For the text-containing cell, return its midpoint in [X, Y] coordinate format. 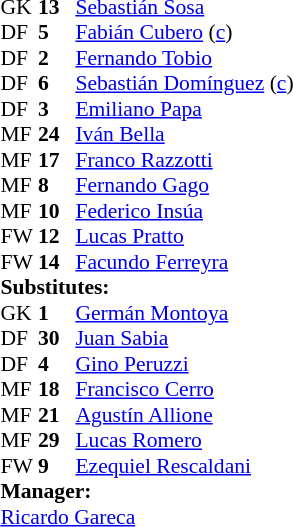
Emiliano Papa [184, 109]
Sebastián Domínguez (c) [184, 83]
Lucas Romero [184, 441]
8 [57, 185]
29 [57, 441]
Agustín Allione [184, 415]
Manager: [146, 491]
5 [57, 33]
30 [57, 339]
12 [57, 237]
Gino Peruzzi [184, 364]
18 [57, 389]
14 [57, 262]
Fernando Gago [184, 185]
9 [57, 466]
Germán Montoya [184, 313]
24 [57, 135]
10 [57, 211]
2 [57, 58]
6 [57, 83]
GK [19, 313]
1 [57, 313]
Lucas Pratto [184, 237]
17 [57, 160]
Fernando Tobio [184, 58]
Franco Razzotti [184, 160]
Juan Sabia [184, 339]
4 [57, 364]
Iván Bella [184, 135]
Facundo Ferreyra [184, 262]
Ezequiel Rescaldani [184, 466]
Fabián Cubero (c) [184, 33]
3 [57, 109]
21 [57, 415]
Francisco Cerro [184, 389]
Federico Insúa [184, 211]
Substitutes: [146, 287]
